Return (x, y) of the center of cell containing provided text 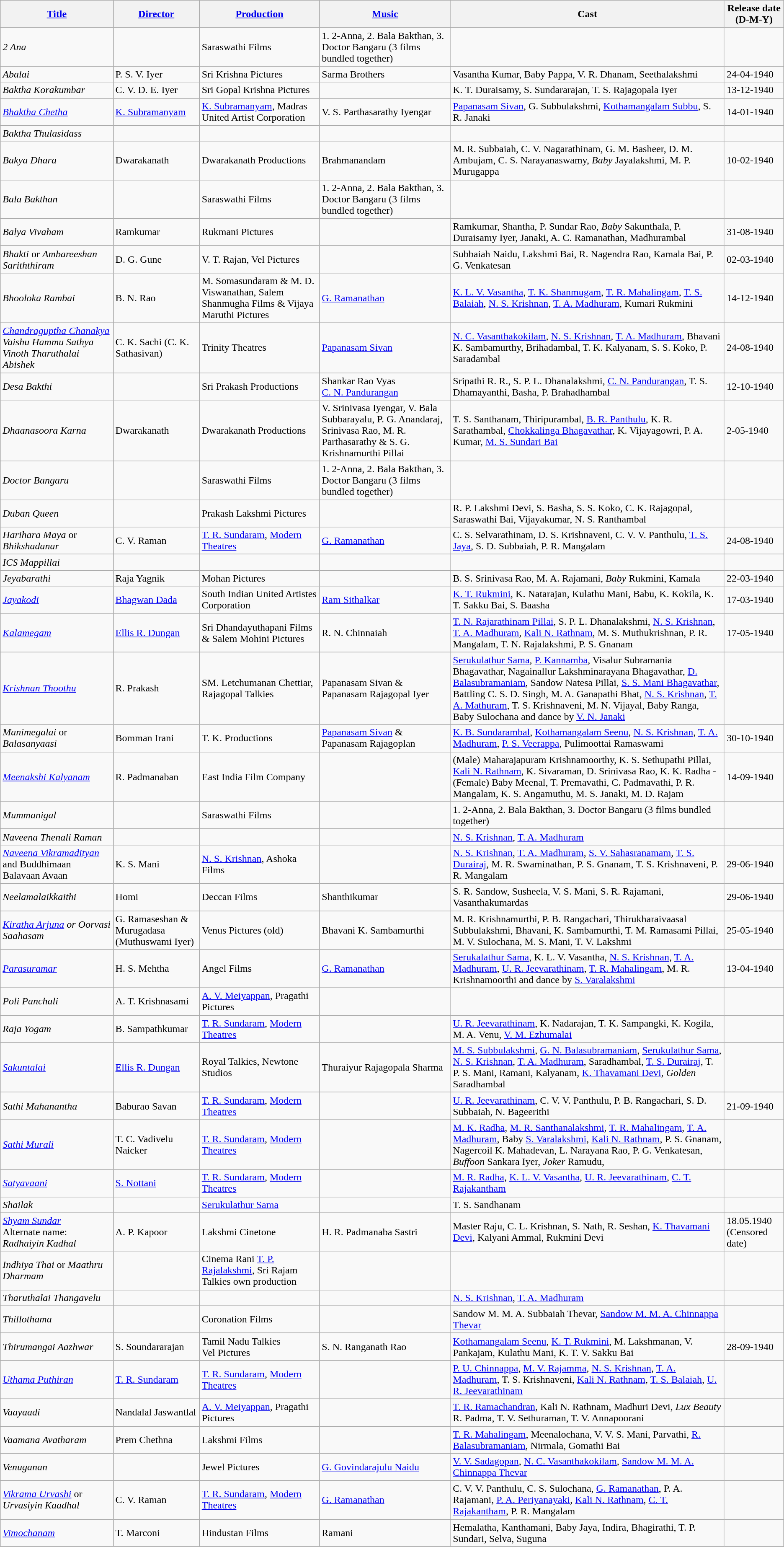
Shyam SundarAlternate name: Radhaiyin Kadhal (57, 1232)
Hemalatha, Kanthamani, Baby Jaya, Indira, Bhagirathi, T. P. Sundari, Selva, Suguna (588, 1533)
14-09-1940 (754, 777)
N. C. Vasanthakokilam, N. S. Krishnan, T. A. Madhuram, Bhavani K. Sambamurthy, Brihadambal, T. K. Kalyanam, S. S. Koko, P. Saradambal (588, 348)
Bhooloka Rambai (57, 297)
S. Nottani (156, 1183)
Krishnan Thoothu (57, 688)
N. S. Krishnan, Ashoka Films (260, 864)
Bomman Irani (156, 738)
Chandraguptha Chanakya Vaishu Hammu Sathya Vinoth Tharuthalai Abishek (57, 348)
G. Ramaseshan & Murugadasa (Muthuswami Iyer) (156, 930)
T. R. Sundaram (156, 1379)
T. S. Santhanam, Thiripurambal, B. R. Panthulu, K. R. Sarathambal, Chokkalinga Bhagavathar, K. Vijayagowri, P. A. Kumar, M. S. Sundari Bai (588, 431)
Vikrama Urvashi or Urvasiyin Kaadhal (57, 1500)
Sandow M. M. A. Subbaiah Thevar, Sandow M. M. A. Chinnappa Thevar (588, 1319)
Shanthikumar (385, 897)
V. V. Sadagopan, N. C. Vasanthakokilam, Sandow M. M. A. Chinnappa Thevar (588, 1467)
Desa Bakthi (57, 386)
21-09-1940 (754, 1106)
Prem Chethna (156, 1440)
Tharuthalai Thangavelu (57, 1298)
T. R. Ramachandran, Kali N. Rathnam, Madhuri Devi, Lux Beauty R. Padma, T. V. Sethuraman, T. V. Annapoorani (588, 1412)
Doctor Bangaru (57, 481)
Papanasam Sivan & Papanasam Rajagoplan (385, 738)
Venuganan (57, 1467)
B. N. Rao (156, 297)
Ramkumar (156, 232)
2-05-1940 (754, 431)
T. K. Productions (260, 738)
Sakuntalai (57, 1068)
T. S. Sandhanam (588, 1205)
24-04-1940 (754, 74)
M. R. Radha, K. L. V. Vasantha, U. R. Jeevarathinam, C. T. Rajakantham (588, 1183)
Ramkumar, Shantha, P. Sundar Rao, Baby Sakunthala, P. Duraisamy Iyer, Janaki, A. C. Ramanathan, Madhurambal (588, 232)
K. L. V. Vasantha, T. K. Shanmugam, T. R. Mahalingam, T. S. Balaiah, N. S. Krishnan, T. A. Madhuram, Kumari Rukmini (588, 297)
Vimochanam (57, 1533)
Sri Krishna Pictures (260, 74)
Sathi Murali (57, 1145)
Mummanigal (57, 815)
Title (57, 14)
C. V. D. E. Iyer (156, 90)
T. C. Vadivelu Naicker (156, 1145)
Abalai (57, 74)
Bhaktha Chetha (57, 111)
D. G. Gune (156, 259)
East India Film Company (260, 777)
A. T. Krishnasami (156, 1001)
Uthama Puthiran (57, 1379)
U. R. Jeevarathinam, C. V. V. Panthulu, P. B. Rangachari, S. D. Subbaiah, N. Bageerithi (588, 1106)
Kalamegam (57, 633)
Brahmanandam (385, 160)
10-02-1940 (754, 160)
Lakshmi Films (260, 1440)
V. T. Rajan, Vel Pictures (260, 259)
V. Srinivasa Iyengar, V. Bala Subbarayalu, P. G. Anandaraj, Srinivasa Rao, M. R. Parthasarathy & S. G. Krishnamurthi Pillai (385, 431)
Bala Bakthan (57, 199)
S. Soundararajan (156, 1347)
Trinity Theatres (260, 348)
Sri Dhandayuthapani Films & Salem Mohini Pictures (260, 633)
N. S. Krishnan, T. A. Madhuram, S. V. Sahasranamam, T. S. Durairaj, M. R. Swaminathan, P. S. Gnanam, T. S. Krishnaveni, P. R. Mangalam (588, 864)
Sripathi R. R., S. P. L. Dhanalakshmi, C. N. Pandurangan, T. S. Dhamayanthi, Basha, P. Brahadhambal (588, 386)
Sarma Brothers (385, 74)
H. R. Padmanaba Sastri (385, 1232)
Release date (D-M-Y) (754, 14)
Jewel Pictures (260, 1467)
2 Ana (57, 47)
28-09-1940 (754, 1347)
31-08-1940 (754, 232)
C. V. V. Panthulu, C. S. Sulochana, G. Ramanathan, P. A. Rajamani, P. A. Periyanayaki, Kali N. Rathnam, C. T. Rajakantham, P. R. Mangalam (588, 1500)
Meenakshi Kalyanam (57, 777)
Kothamangalam Seenu, K. T. Rukmini, M. Lakshmanan, V. Pankajam, Kulathu Mani, K. T. V. Sakku Bai (588, 1347)
R. P. Lakshmi Devi, S. Basha, S. S. Koko, C. K. Rajagopal, Saraswathi Bai, Vijayakumar, N. S. Ranthambal (588, 514)
Naveena Vikramadityan and Buddhimaan Balavaan Avaan (57, 864)
Cast (588, 14)
Venus Pictures (old) (260, 930)
Naveena Thenali Raman (57, 837)
Thirumangai Aazhwar (57, 1347)
Jayakodi (57, 600)
Deccan Films (260, 897)
B. S. Srinivasa Rao, M. A. Rajamani, Baby Rukmini, Kamala (588, 578)
R. Padmanaban (156, 777)
Vaayaadi (57, 1412)
Papanasam Sivan & Papanasam Rajagopal Iyer (385, 688)
Neelamalaikkaithi (57, 897)
Harihara Maya or Bhikshadanar (57, 541)
Thuraiyur Rajagopala Sharma (385, 1068)
Production (260, 14)
13-12-1940 (754, 90)
C. S. Selvarathinam, D. S. Krishnaveni, C. V. V. Panthulu, T. S. Jaya, S. D. Subbaiah, P. R. Mangalam (588, 541)
18.05.1940 (Censored date) (754, 1232)
Ramani (385, 1533)
R. Prakash (156, 688)
Manimegalai or Balasanyaasi (57, 738)
R. N. Chinnaiah (385, 633)
C. K. Sachi (C. K. Sathasivan) (156, 348)
14-01-1940 (754, 111)
Nandalal Jaswantlal (156, 1412)
Papanasam Sivan, G. Subbulakshmi, Kothamangalam Subbu, S. R. Janaki (588, 111)
Poli Panchali (57, 1001)
Lakshmi Cinetone (260, 1232)
K. B. Sundarambal, Kothamangalam Seenu, N. S. Krishnan, T. A. Madhuram, P. S. Veerappa, Pulimoottai Ramaswami (588, 738)
Prakash Lakshmi Pictures (260, 514)
Ram Sithalkar (385, 600)
M. Somasundaram & M. D. Viswanathan, Salem Shanmugha Films & Vijaya Maruthi Pictures (260, 297)
Bhakti or Ambareeshan Sariththiram (57, 259)
Rukmani Pictures (260, 232)
Bhavani K. Sambamurthi (385, 930)
Parasuramar (57, 969)
02-03-1940 (754, 259)
Coronation Films (260, 1319)
Master Raju, C. L. Krishnan, S. Nath, R. Seshan, K. Thavamani Devi, Kalyani Ammal, Rukmini Devi (588, 1232)
S. R. Sandow, Susheela, V. S. Mani, S. R. Rajamani, Vasanthakumardas (588, 897)
P. U. Chinnappa, M. V. Rajamma, N. S. Krishnan, T. A. Madhuram, T. S. Krishnaveni, Kali N. Rathnam, T. S. Balaiah, U. R. Jeevarathinam (588, 1379)
K. T. Rukmini, K. Natarajan, Kulathu Mani, Babu, K. Kokila, K. T. Sakku Bai, S. Baasha (588, 600)
G. Govindarajulu Naidu (385, 1467)
12-10-1940 (754, 386)
Baburao Savan (156, 1106)
Duban Queen (57, 514)
30-10-1940 (754, 738)
22-03-1940 (754, 578)
Hindustan Films (260, 1533)
K. Subramanyam, Madras United Artist Corporation (260, 111)
Satyavaani (57, 1183)
Shailak (57, 1205)
Bakya Dhara (57, 160)
SM. Letchumanan Chettiar, Rajagopal Talkies (260, 688)
Raja Yagnik (156, 578)
14-12-1940 (754, 297)
Dhaanasoora Karna (57, 431)
Subbaiah Naidu, Lakshmi Bai, R. Nagendra Rao, Kamala Bai, P. G. Venkatesan (588, 259)
K. S. Mani (156, 864)
Music (385, 14)
17-03-1940 (754, 600)
K. Subramanyam (156, 111)
Bhagwan Dada (156, 600)
Mohan Pictures (260, 578)
Indhiya Thai or Maathru Dharmam (57, 1270)
T. Marconi (156, 1533)
Vasantha Kumar, Baby Pappa, V. R. Dhanam, Seethalakshmi (588, 74)
Papanasam Sivan (385, 348)
Baktha Korakumbar (57, 90)
ICS Mappillai (57, 562)
Sathi Mahanantha (57, 1106)
Cinema Rani T. P. Rajalakshmi, Sri Rajam Talkies own production (260, 1270)
Shankar Rao VyasC. N. Pandurangan (385, 386)
S. N. Ranganath Rao (385, 1347)
A. P. Kapoor (156, 1232)
Sri Prakash Productions (260, 386)
Homi (156, 897)
K. T. Duraisamy, S. Sundararajan, T. S. Rajagopala Iyer (588, 90)
Raja Yogam (57, 1029)
Kiratha Arjuna or Oorvasi Saahasam (57, 930)
Director (156, 14)
Vaamana Avatharam (57, 1440)
Jeyabarathi (57, 578)
U. R. Jeevarathinam, K. Nadarajan, T. K. Sampangki, K. Kogila, M. A. Venu, V. M. Ezhumalai (588, 1029)
B. Sampathkumar (156, 1029)
T. R. Mahalingam, Meenalochana, V. V. S. Mani, Parvathi, R. Balasubramaniam, Nirmala, Gomathi Bai (588, 1440)
Baktha Thulasidass (57, 133)
Serukulathur Sama (260, 1205)
Tamil Nadu TalkiesVel Pictures (260, 1347)
V. S. Parthasarathy Iyengar (385, 111)
Sri Gopal Krishna Pictures (260, 90)
Royal Talkies, Newtone Studios (260, 1068)
Balya Vivaham (57, 232)
M. R. Subbaiah, C. V. Nagarathinam, G. M. Basheer, D. M. Ambujam, C. S. Narayanaswamy, Baby Jayalakshmi, M. P. Murugappa (588, 160)
Angel Films (260, 969)
25-05-1940 (754, 930)
13-04-1940 (754, 969)
17-05-1940 (754, 633)
P. S. V. Iyer (156, 74)
H. S. Mehtha (156, 969)
Thillothama (57, 1319)
South Indian United Artistes Corporation (260, 600)
